Extract the (x, y) coordinate from the center of the cell holding the provided text.  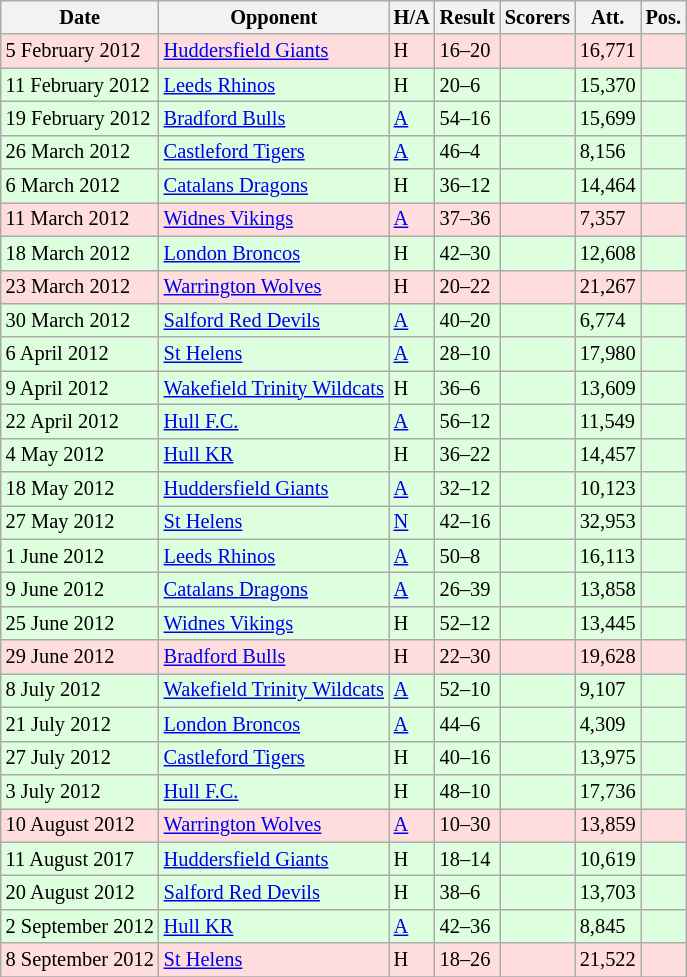
37–36 (468, 219)
13,858 (608, 589)
5 February 2012 (80, 51)
32,953 (608, 522)
40–20 (468, 320)
21 July 2012 (80, 724)
22–30 (468, 657)
10,619 (608, 859)
11,549 (608, 421)
11 August 2017 (80, 859)
56–12 (468, 421)
8,845 (608, 926)
52–10 (468, 690)
14,457 (608, 455)
17,980 (608, 354)
23 March 2012 (80, 287)
42–36 (468, 926)
42–16 (468, 522)
18 March 2012 (80, 253)
17,736 (608, 791)
36–6 (468, 388)
42–30 (468, 253)
16,771 (608, 51)
9 June 2012 (80, 589)
13,703 (608, 892)
54–16 (468, 118)
9,107 (608, 690)
26 March 2012 (80, 152)
Scorers (538, 17)
8,156 (608, 152)
36–12 (468, 186)
46–4 (468, 152)
29 June 2012 (80, 657)
10 August 2012 (80, 825)
50–8 (468, 556)
9 April 2012 (80, 388)
40–16 (468, 758)
15,699 (608, 118)
1 June 2012 (80, 556)
20–6 (468, 85)
Att. (608, 17)
11 February 2012 (80, 85)
21,522 (608, 960)
19,628 (608, 657)
20–22 (468, 287)
16,113 (608, 556)
7,357 (608, 219)
3 July 2012 (80, 791)
Pos. (664, 17)
H/A (412, 17)
8 September 2012 (80, 960)
13,975 (608, 758)
12,608 (608, 253)
38–6 (468, 892)
Opponent (274, 17)
22 April 2012 (80, 421)
27 May 2012 (80, 522)
26–39 (468, 589)
15,370 (608, 85)
18–26 (468, 960)
44–6 (468, 724)
4,309 (608, 724)
N (412, 522)
6 March 2012 (80, 186)
32–12 (468, 489)
2 September 2012 (80, 926)
48–10 (468, 791)
Date (80, 17)
36–22 (468, 455)
21,267 (608, 287)
10,123 (608, 489)
4 May 2012 (80, 455)
30 March 2012 (80, 320)
18 May 2012 (80, 489)
18–14 (468, 859)
11 March 2012 (80, 219)
13,445 (608, 623)
13,859 (608, 825)
6,774 (608, 320)
28–10 (468, 354)
6 April 2012 (80, 354)
19 February 2012 (80, 118)
52–12 (468, 623)
Result (468, 17)
13,609 (608, 388)
25 June 2012 (80, 623)
16–20 (468, 51)
8 July 2012 (80, 690)
14,464 (608, 186)
10–30 (468, 825)
27 July 2012 (80, 758)
20 August 2012 (80, 892)
